Return the (X, Y) coordinate for the center point of the cell that contains the specified text.  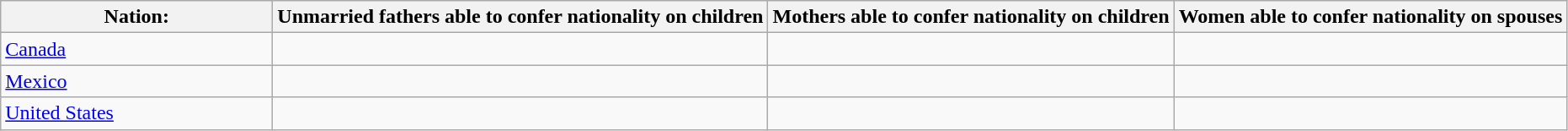
Mexico (136, 81)
Mothers able to confer nationality on children (971, 17)
Women able to confer nationality on spouses (1371, 17)
Nation: (136, 17)
Unmarried fathers able to confer nationality on children (520, 17)
Canada (136, 49)
United States (136, 113)
